For the text-containing cell, return its midpoint in (X, Y) coordinate format. 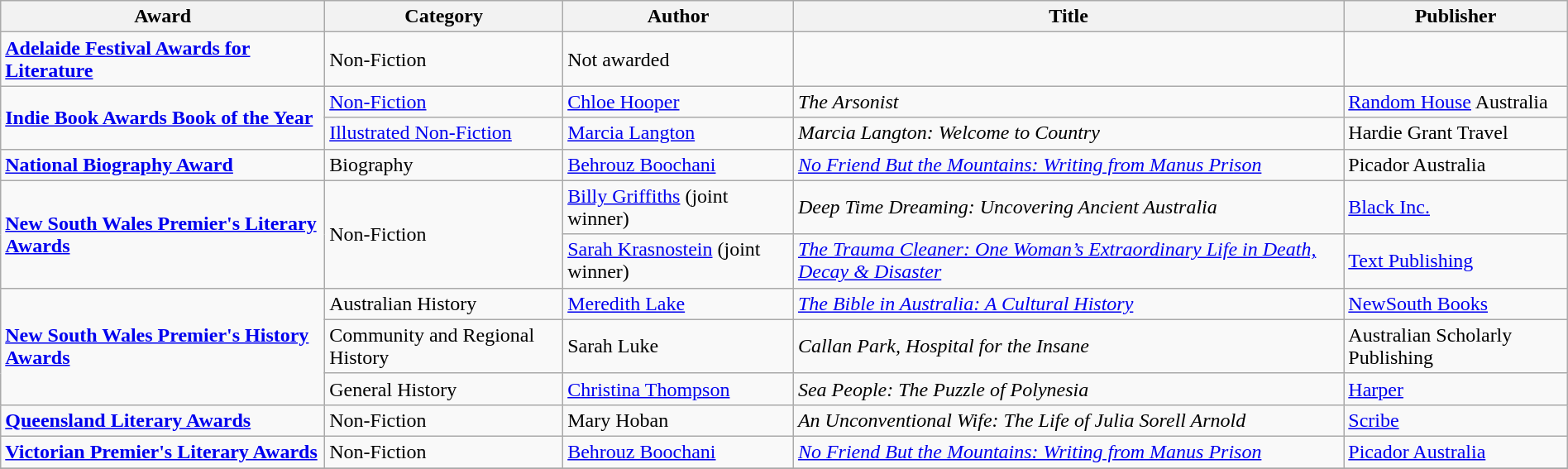
Harper (1456, 389)
Category (444, 17)
Mary Hoban (678, 420)
Publisher (1456, 17)
Australian Scholarly Publishing (1456, 346)
Biography (444, 165)
An Unconventional Wife: The Life of Julia Sorell Arnold (1068, 420)
General History (444, 389)
Sarah Krasnostein (joint winner) (678, 261)
Black Inc. (1456, 207)
Sea People: The Puzzle of Polynesia (1068, 389)
Title (1068, 17)
Not awarded (678, 60)
Deep Time Dreaming: Uncovering Ancient Australia (1068, 207)
Billy Griffiths (joint winner) (678, 207)
Award (163, 17)
NewSouth Books (1456, 304)
Christina Thompson (678, 389)
Marcia Langton (678, 133)
New South Wales Premier's Literary Awards (163, 234)
Victorian Premier's Literary Awards (163, 452)
New South Wales Premier's History Awards (163, 346)
The Trauma Cleaner: One Woman’s Extraordinary Life in Death, Decay & Disaster (1068, 261)
Scribe (1456, 420)
Australian History (444, 304)
The Bible in Australia: A Cultural History (1068, 304)
Random House Australia (1456, 102)
National Biography Award (163, 165)
Marcia Langton: Welcome to Country (1068, 133)
Queensland Literary Awards (163, 420)
Meredith Lake (678, 304)
Sarah Luke (678, 346)
Callan Park, Hospital for the Insane (1068, 346)
Author (678, 17)
Chloe Hooper (678, 102)
Adelaide Festival Awards for Literature (163, 60)
Indie Book Awards Book of the Year (163, 117)
The Arsonist (1068, 102)
Hardie Grant Travel (1456, 133)
Illustrated Non-Fiction (444, 133)
Text Publishing (1456, 261)
Community and Regional History (444, 346)
